Locate the cell with the specified text and output its (X, Y) center coordinate. 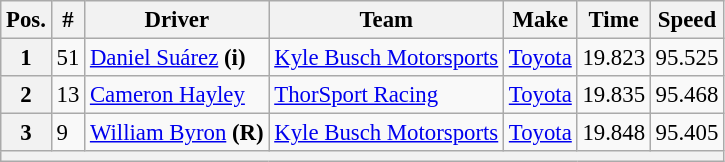
Driver (177, 20)
# (68, 20)
Pos. (26, 20)
95.525 (686, 58)
Daniel Suárez (i) (177, 58)
Speed (686, 20)
ThorSport Racing (386, 95)
2 (26, 95)
Time (614, 20)
95.468 (686, 95)
19.823 (614, 58)
William Byron (R) (177, 133)
Team (386, 20)
3 (26, 133)
Cameron Hayley (177, 95)
Make (541, 20)
1 (26, 58)
9 (68, 133)
13 (68, 95)
51 (68, 58)
19.848 (614, 133)
95.405 (686, 133)
19.835 (614, 95)
